Detect which cell encompasses the target text, then output its [x, y] center coordinate. 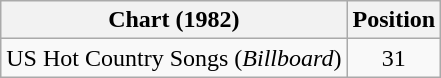
Chart (1982) [174, 20]
Position [394, 20]
31 [394, 58]
US Hot Country Songs (Billboard) [174, 58]
